Pinpoint the cell where the given text exists, returning its [x, y] midpoint coordinate. 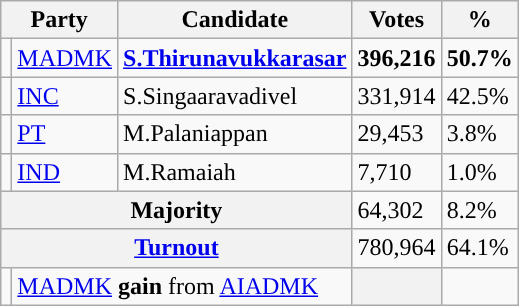
3.8% [480, 134]
Turnout [176, 248]
MADMK gain from AIADMK [182, 286]
IND [65, 172]
396,216 [396, 58]
64,302 [396, 210]
M.Palaniappan [235, 134]
S.Singaaravadivel [235, 96]
42.5% [480, 96]
MADMK [65, 58]
M.Ramaiah [235, 172]
7,710 [396, 172]
Majority [176, 210]
8.2% [480, 210]
29,453 [396, 134]
780,964 [396, 248]
Candidate [235, 20]
Votes [396, 20]
Party [60, 20]
64.1% [480, 248]
PT [65, 134]
50.7% [480, 58]
331,914 [396, 96]
S.Thirunavukkarasar [235, 58]
% [480, 20]
1.0% [480, 172]
INC [65, 96]
